Detect which cell encompasses the target text, then output its (x, y) center coordinate. 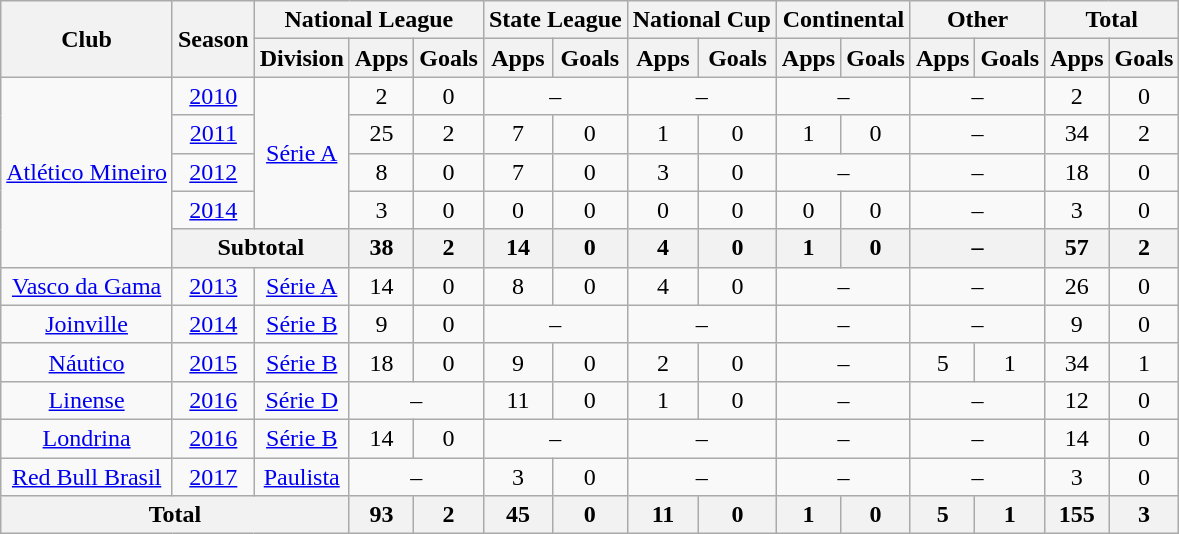
Atlético Mineiro (87, 172)
Red Bull Brasil (87, 477)
Londrina (87, 438)
National Cup (702, 20)
Náutico (87, 362)
Vasco da Gama (87, 286)
Division (302, 58)
45 (518, 515)
Linense (87, 400)
State League (555, 20)
2010 (213, 96)
National League (368, 20)
Club (87, 39)
57 (1077, 248)
2012 (213, 172)
Joinville (87, 324)
Other (977, 20)
Continental (843, 20)
2011 (213, 134)
12 (1077, 400)
155 (1077, 515)
38 (381, 248)
2017 (213, 477)
Season (213, 39)
Paulista (302, 477)
93 (381, 515)
26 (1077, 286)
2015 (213, 362)
Série D (302, 400)
Subtotal (260, 248)
2013 (213, 286)
25 (381, 134)
